Scan for the cell matching the given text and deliver its (x, y) coordinate at center. 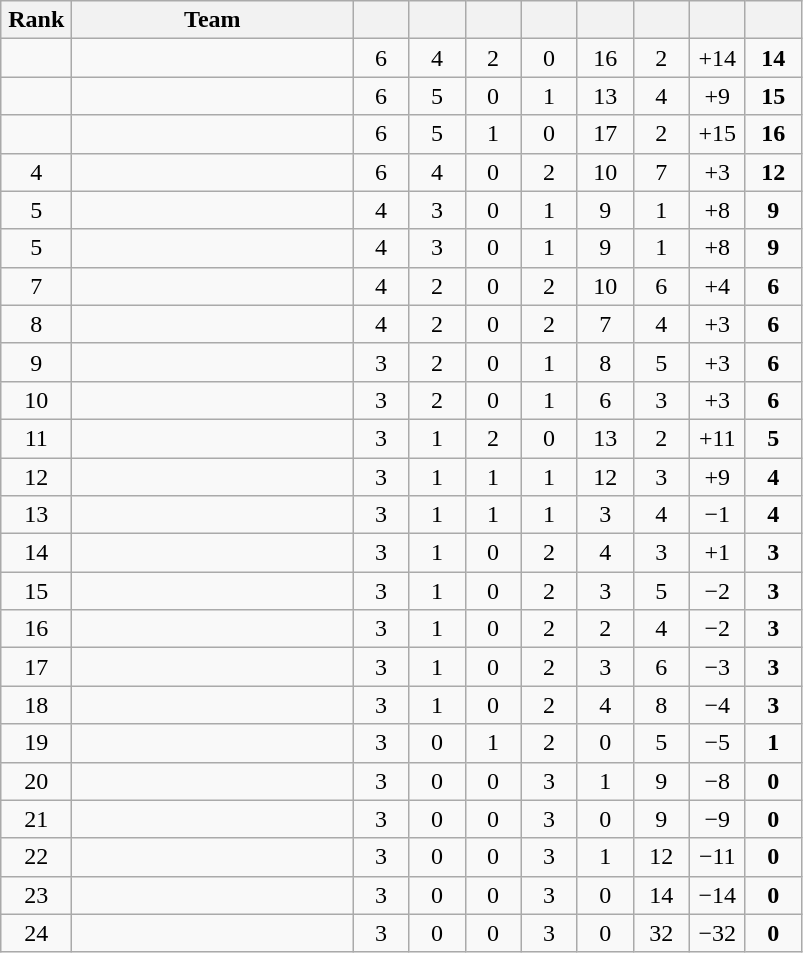
21 (36, 819)
24 (36, 933)
−11 (717, 857)
−4 (717, 705)
Rank (36, 20)
22 (36, 857)
Team (212, 20)
+1 (717, 553)
11 (36, 438)
32 (661, 933)
+15 (717, 134)
−3 (717, 667)
−14 (717, 895)
20 (36, 781)
+11 (717, 438)
−32 (717, 933)
23 (36, 895)
18 (36, 705)
−8 (717, 781)
−5 (717, 743)
−9 (717, 819)
+4 (717, 286)
+14 (717, 58)
19 (36, 743)
−1 (717, 515)
